For the text-containing cell, return its midpoint in [x, y] coordinate format. 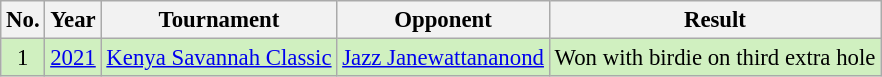
Year [73, 20]
Tournament [219, 20]
No. [23, 20]
Won with birdie on third extra hole [714, 58]
Jazz Janewattananond [443, 58]
Kenya Savannah Classic [219, 58]
Result [714, 20]
2021 [73, 58]
Opponent [443, 20]
1 [23, 58]
